From the cell containing the given text, extract its center point as [x, y] coordinate. 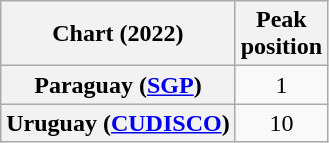
10 [281, 123]
Uruguay (CUDISCO) [118, 123]
Peakposition [281, 34]
Chart (2022) [118, 34]
1 [281, 85]
Paraguay (SGP) [118, 85]
